Output the (x, y) coordinate of the center of the cell containing the given text.  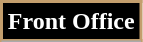
Front Office (72, 22)
